Locate the cell with the specified text and output its (X, Y) center coordinate. 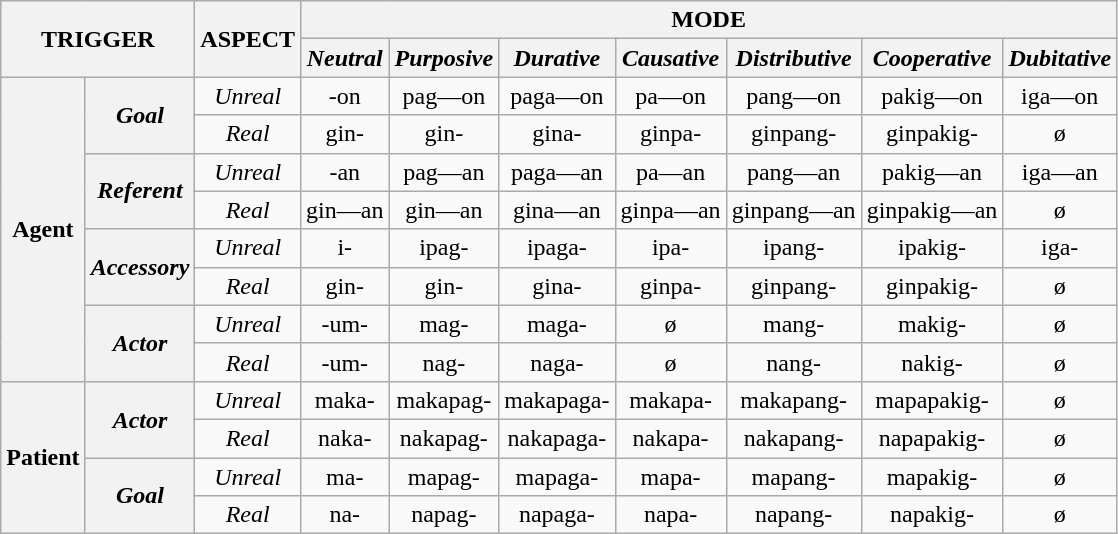
Purposive (444, 58)
nakapag- (444, 438)
iga—on (1060, 96)
nakapaga- (557, 438)
napang- (794, 515)
naka- (345, 438)
ginpang—an (794, 210)
Neutral (345, 58)
mang- (794, 324)
napa- (670, 515)
pakig—an (932, 172)
Durative (557, 58)
maga- (557, 324)
naga- (557, 362)
makapag- (444, 400)
pang—on (794, 96)
Cooperative (932, 58)
iga- (1060, 248)
maka- (345, 400)
nag- (444, 362)
nakapang- (794, 438)
makapaga- (557, 400)
mapa- (670, 477)
mapapakig- (932, 400)
mapang- (794, 477)
napaga- (557, 515)
ipaga- (557, 248)
Distributive (794, 58)
pang—an (794, 172)
napakig- (932, 515)
na- (345, 515)
Referent (140, 191)
ipa- (670, 248)
mapakig- (932, 477)
ginpa—an (670, 210)
napapakig- (932, 438)
Causative (670, 58)
ipang- (794, 248)
Dubitative (1060, 58)
MODE (709, 20)
Patient (43, 457)
TRIGGER (98, 39)
makapa- (670, 400)
nakapa- (670, 438)
i- (345, 248)
Accessory (140, 267)
-an (345, 172)
ASPECT (248, 39)
mapaga- (557, 477)
ipakig- (932, 248)
nang- (794, 362)
gina—an (557, 210)
mapag- (444, 477)
pa—an (670, 172)
nakig- (932, 362)
ma- (345, 477)
iga—an (1060, 172)
ipag- (444, 248)
makapang- (794, 400)
paga—on (557, 96)
makig- (932, 324)
pakig—on (932, 96)
-on (345, 96)
ginpakig—an (932, 210)
napag- (444, 515)
paga—an (557, 172)
pag—on (444, 96)
mag- (444, 324)
Agent (43, 229)
pa—on (670, 96)
pag—an (444, 172)
